Capture the cell that displays the provided text and extract its (X, Y) central coordinate. 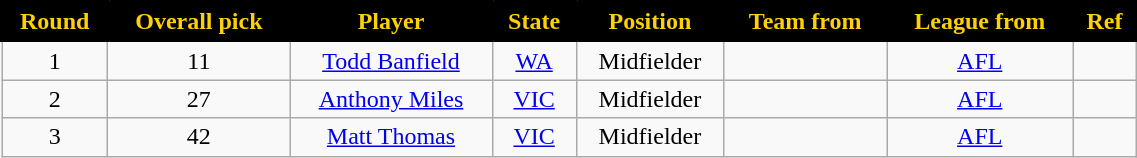
WA (534, 60)
Player (391, 22)
27 (199, 99)
Todd Banfield (391, 60)
Team from (806, 22)
3 (55, 137)
2 (55, 99)
Round (55, 22)
Anthony Miles (391, 99)
11 (199, 60)
1 (55, 60)
Matt Thomas (391, 137)
Overall pick (199, 22)
State (534, 22)
42 (199, 137)
League from (980, 22)
Position (650, 22)
Ref (1104, 22)
